Scan for the cell matching the given text and deliver its (x, y) coordinate at center. 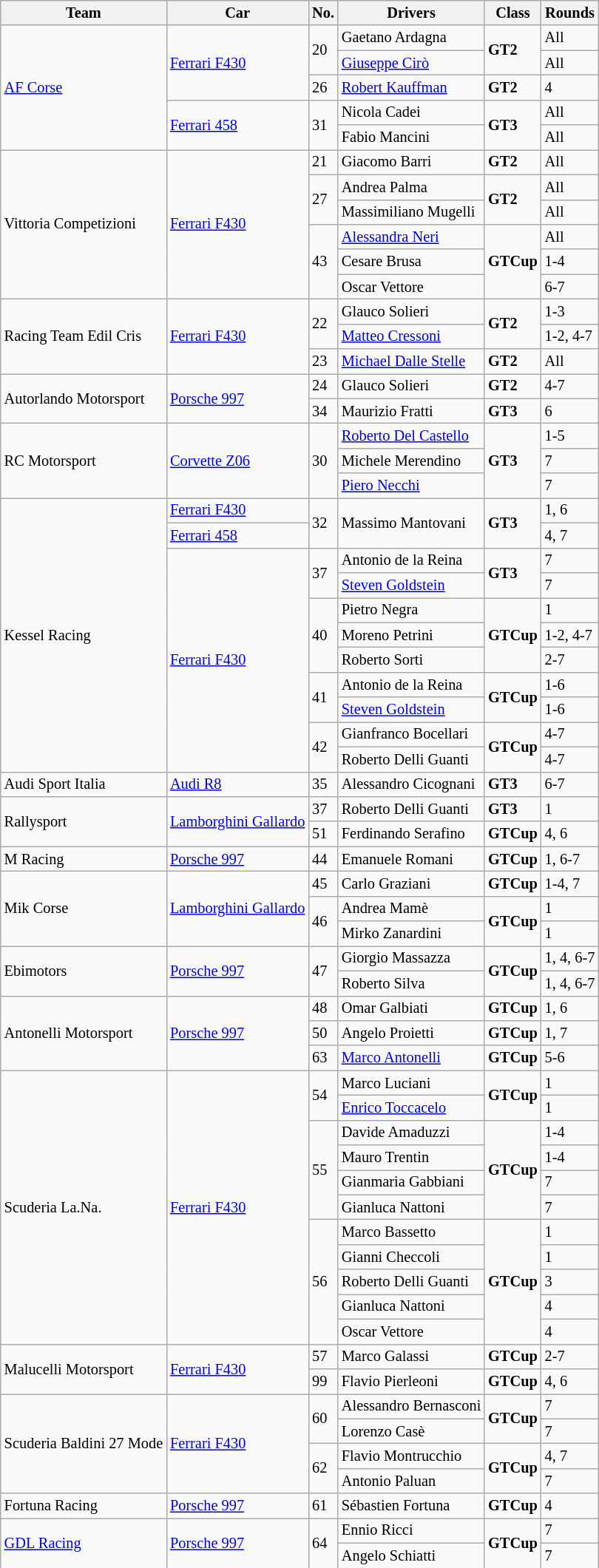
51 (323, 834)
Autorlando Motorsport (84, 398)
44 (323, 859)
Flavio Pierleoni (411, 1381)
Antonelli Motorsport (84, 1034)
40 (323, 634)
Mirko Zanardini (411, 934)
41 (323, 696)
AF Corse (84, 87)
Michael Dalle Stelle (411, 362)
45 (323, 883)
3 (570, 1282)
5-6 (570, 1058)
21 (323, 162)
Roberto Sorti (411, 659)
Lorenzo Casè (411, 1431)
6 (570, 411)
Kessel Racing (84, 634)
Gaetano Ardagna (411, 38)
Mauro Trentin (411, 1158)
57 (323, 1357)
Racing Team Edil Cris (84, 336)
Andrea Mamè (411, 909)
Alessandro Bernasconi (411, 1406)
42 (323, 747)
31 (323, 124)
20 (323, 50)
64 (323, 1542)
1-3 (570, 311)
Angelo Proietti (411, 1033)
99 (323, 1381)
Moreno Petrini (411, 635)
Pietro Negra (411, 610)
Audi Sport Italia (84, 784)
62 (323, 1468)
61 (323, 1506)
Roberto Silva (411, 983)
Alessandra Neri (411, 237)
Audi R8 (237, 784)
Nicola Cadei (411, 112)
1-5 (570, 435)
48 (323, 1008)
Drivers (411, 13)
Giuseppe Cirò (411, 63)
Mik Corse (84, 908)
Ennio Ricci (411, 1530)
Antonio Paluan (411, 1481)
Team (84, 13)
Marco Galassi (411, 1357)
27 (323, 200)
Rounds (570, 13)
1, 6-7 (570, 859)
26 (323, 87)
22 (323, 324)
Gianmaria Gabbiani (411, 1182)
Fortuna Racing (84, 1506)
Sébastien Fortuna (411, 1506)
Robert Kauffman (411, 87)
Angelo Schiatti (411, 1555)
Michele Merendino (411, 461)
Gianfranco Bocellari (411, 734)
Vittoria Competizioni (84, 224)
Alessandro Cicognani (411, 784)
Massimo Mantovani (411, 522)
Massimiliano Mugelli (411, 212)
32 (323, 522)
Roberto Del Castello (411, 435)
1-4, 7 (570, 883)
Carlo Graziani (411, 883)
54 (323, 1096)
Corvette Z06 (237, 460)
43 (323, 262)
Scuderia Baldini 27 Mode (84, 1443)
Maurizio Fratti (411, 411)
50 (323, 1033)
Emanuele Romani (411, 859)
56 (323, 1282)
1, 7 (570, 1033)
Omar Galbiati (411, 1008)
Cesare Brusa (411, 262)
RC Motorsport (84, 460)
35 (323, 784)
24 (323, 386)
Matteo Cressoni (411, 336)
34 (323, 411)
Gianni Checcoli (411, 1257)
23 (323, 362)
Marco Antonelli (411, 1058)
No. (323, 13)
Ferdinando Serafino (411, 834)
GDL Racing (84, 1542)
63 (323, 1058)
Ebimotors (84, 970)
Scuderia La.Na. (84, 1207)
M Racing (84, 859)
55 (323, 1170)
Enrico Toccacelo (411, 1107)
47 (323, 970)
Car (237, 13)
30 (323, 460)
Marco Bassetto (411, 1232)
Giacomo Barri (411, 162)
Fabio Mancini (411, 138)
Davide Amaduzzi (411, 1133)
Andrea Palma (411, 187)
46 (323, 921)
Rallysport (84, 821)
Piero Necchi (411, 486)
Flavio Montrucchio (411, 1456)
Marco Luciani (411, 1083)
Giorgio Massazza (411, 958)
Class (513, 13)
Malucelli Motorsport (84, 1369)
60 (323, 1418)
